Extract the (X, Y) coordinate from the center of the cell holding the provided text.  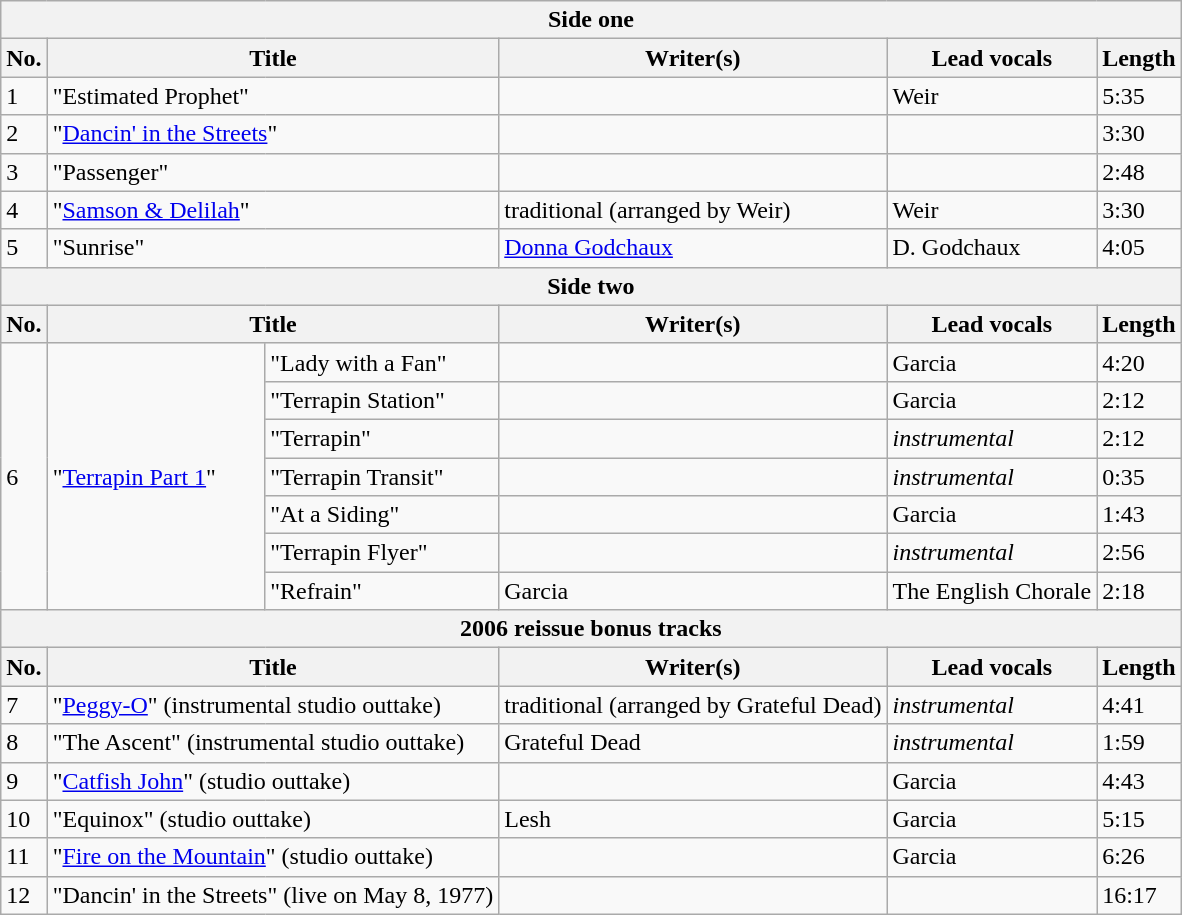
"At a Siding" (382, 515)
"Peggy-O" (instrumental studio outtake) (273, 705)
"Passenger" (273, 172)
6 (24, 476)
1 (24, 96)
"Equinox" (studio outtake) (273, 819)
"Catfish John" (studio outtake) (273, 781)
8 (24, 743)
11 (24, 857)
traditional (arranged by Weir) (693, 210)
3 (24, 172)
2:56 (1139, 553)
Lesh (693, 819)
"Terrapin Transit" (382, 477)
1:43 (1139, 515)
The English Chorale (992, 591)
"Terrapin" (382, 438)
10 (24, 819)
"Samson & Delilah" (273, 210)
2 (24, 134)
Side one (591, 20)
"Terrapin Flyer" (382, 553)
"Estimated Prophet" (273, 96)
0:35 (1139, 477)
"Sunrise" (273, 248)
Grateful Dead (693, 743)
Donna Godchaux (693, 248)
1:59 (1139, 743)
"Dancin' in the Streets" (273, 134)
4:41 (1139, 705)
2:18 (1139, 591)
"Lady with a Fan" (382, 362)
6:26 (1139, 857)
D. Godchaux (992, 248)
traditional (arranged by Grateful Dead) (693, 705)
"Refrain" (382, 591)
"The Ascent" (instrumental studio outtake) (273, 743)
Side two (591, 286)
5:15 (1139, 819)
4:05 (1139, 248)
5 (24, 248)
9 (24, 781)
"Dancin' in the Streets" (live on May 8, 1977) (273, 895)
"Terrapin Part 1" (156, 476)
12 (24, 895)
16:17 (1139, 895)
"Fire on the Mountain" (studio outtake) (273, 857)
5:35 (1139, 96)
7 (24, 705)
2:48 (1139, 172)
2006 reissue bonus tracks (591, 629)
"Terrapin Station" (382, 400)
4:20 (1139, 362)
4 (24, 210)
4:43 (1139, 781)
